Output the [X, Y] coordinate of the center of the cell containing the given text.  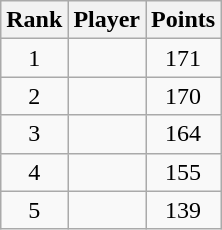
170 [184, 96]
2 [34, 96]
164 [184, 134]
155 [184, 172]
3 [34, 134]
4 [34, 172]
Points [184, 20]
Player [107, 20]
171 [184, 58]
5 [34, 210]
Rank [34, 20]
139 [184, 210]
1 [34, 58]
